Provide the [X, Y] coordinate of the cell's center where the given text is located.  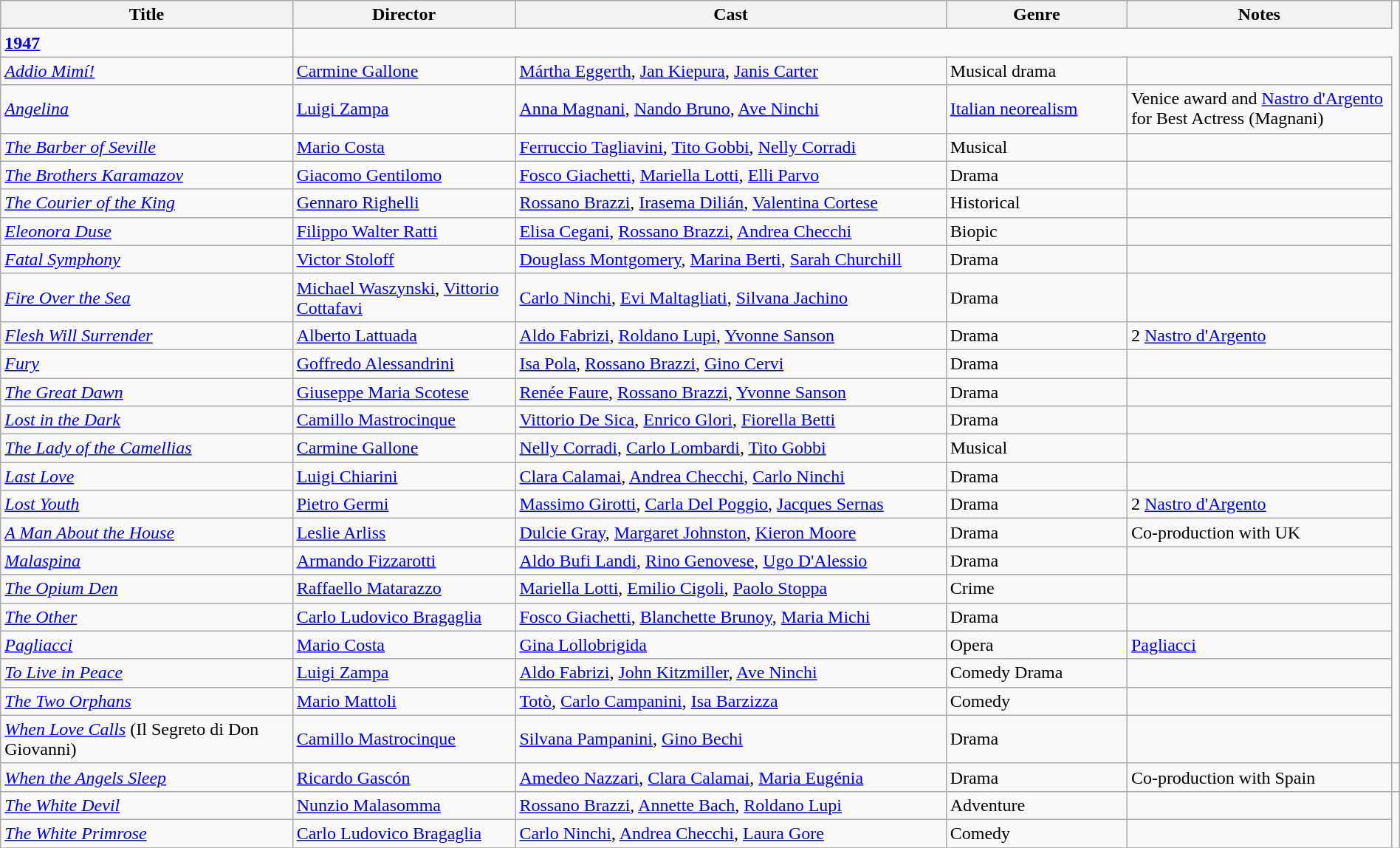
Goffredo Alessandrini [404, 363]
Dulcie Gray, Margaret Johnston, Kieron Moore [731, 533]
Aldo Fabrizi, John Kitzmiller, Ave Ninchi [731, 673]
Armando Fizzarotti [404, 561]
Mario Mattoli [404, 701]
Filippo Walter Ratti [404, 231]
Anna Magnani, Nando Bruno, Ave Ninchi [731, 109]
Co-production with UK [1259, 533]
Gennaro Righelli [404, 203]
The Opium Den [146, 589]
The Lady of the Camellias [146, 448]
Historical [1037, 203]
Isa Pola, Rossano Brazzi, Gino Cervi [731, 363]
Venice award and Nastro d'Argento for Best Actress (Magnani) [1259, 109]
Raffaello Matarazzo [404, 589]
Douglass Montgomery, Marina Berti, Sarah Churchill [731, 259]
Carlo Ninchi, Evi Maltagliati, Silvana Jachino [731, 297]
Fatal Symphony [146, 259]
Co-production with Spain [1259, 777]
Nunzio Malasomma [404, 805]
Michael Waszynski, Vittorio Cottafavi [404, 297]
The White Primrose [146, 833]
The White Devil [146, 805]
Gina Lollobrigida [731, 645]
Director [404, 15]
Lost in the Dark [146, 420]
A Man About the House [146, 533]
Italian neorealism [1037, 109]
Lost Youth [146, 505]
Amedeo Nazzari, Clara Calamai, Maria Eugénia [731, 777]
Genre [1037, 15]
Silvana Pampanini, Gino Bechi [731, 739]
Renée Faure, Rossano Brazzi, Yvonne Sanson [731, 392]
Fury [146, 363]
Totò, Carlo Campanini, Isa Barzizza [731, 701]
Aldo Bufi Landi, Rino Genovese, Ugo D'Alessio [731, 561]
The Barber of Seville [146, 147]
The Two Orphans [146, 701]
Vittorio De Sica, Enrico Glori, Fiorella Betti [731, 420]
Rossano Brazzi, Irasema Dilián, Valentina Cortese [731, 203]
Notes [1259, 15]
Biopic [1037, 231]
To Live in Peace [146, 673]
The Courier of the King [146, 203]
Adventure [1037, 805]
When the Angels Sleep [146, 777]
Elisa Cegani, Rossano Brazzi, Andrea Checchi [731, 231]
Massimo Girotti, Carla Del Poggio, Jacques Sernas [731, 505]
Alberto Lattuada [404, 335]
Malaspina [146, 561]
Eleonora Duse [146, 231]
Cast [731, 15]
Clara Calamai, Andrea Checchi, Carlo Ninchi [731, 476]
Fosco Giachetti, Mariella Lotti, Elli Parvo [731, 175]
Fosco Giachetti, Blanchette Brunoy, Maria Michi [731, 617]
Leslie Arliss [404, 533]
The Great Dawn [146, 392]
Angelina [146, 109]
Ricardo Gascón [404, 777]
Giacomo Gentilomo [404, 175]
Carlo Ninchi, Andrea Checchi, Laura Gore [731, 833]
The Other [146, 617]
Opera [1037, 645]
Last Love [146, 476]
Rossano Brazzi, Annette Bach, Roldano Lupi [731, 805]
Aldo Fabrizi, Roldano Lupi, Yvonne Sanson [731, 335]
Mártha Eggerth, Jan Kiepura, Janis Carter [731, 71]
1947 [146, 43]
Victor Stoloff [404, 259]
Pietro Germi [404, 505]
The Brothers Karamazov [146, 175]
Crime [1037, 589]
Musical drama [1037, 71]
When Love Calls (Il Segreto di Don Giovanni) [146, 739]
Mariella Lotti, Emilio Cigoli, Paolo Stoppa [731, 589]
Title [146, 15]
Ferruccio Tagliavini, Tito Gobbi, Nelly Corradi [731, 147]
Fire Over the Sea [146, 297]
Nelly Corradi, Carlo Lombardi, Tito Gobbi [731, 448]
Giuseppe Maria Scotese [404, 392]
Flesh Will Surrender [146, 335]
Addio Mimí! [146, 71]
Luigi Chiarini [404, 476]
Comedy Drama [1037, 673]
